Search for the cell housing the specified text and yield its (x, y) center coordinate. 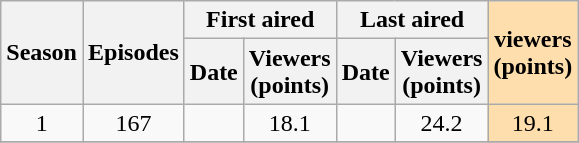
Last aired (412, 20)
First aired (260, 20)
24.2 (442, 123)
18.1 (290, 123)
Episodes (133, 52)
Season (42, 52)
viewers (points) (533, 52)
167 (133, 123)
19.1 (533, 123)
1 (42, 123)
